Determine the (X, Y) coordinate at the center of the cell enclosing the given text.  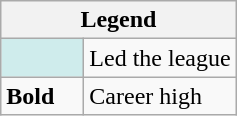
Legend (118, 20)
Bold (42, 96)
Career high (160, 96)
Led the league (160, 58)
